Return the (X, Y) coordinate for the center point of the cell that contains the specified text.  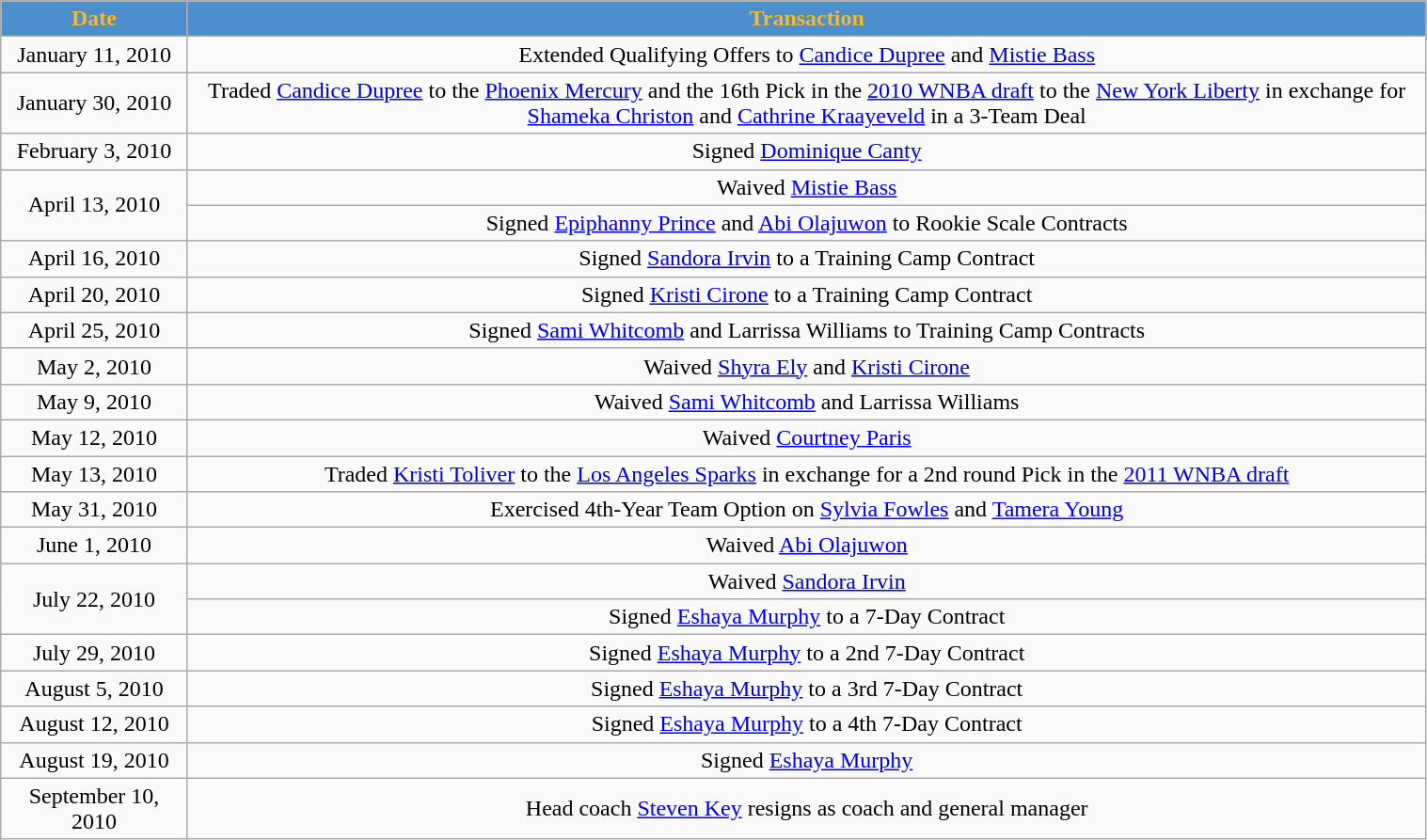
Waived Shyra Ely and Kristi Cirone (807, 366)
July 29, 2010 (94, 653)
Signed Epiphanny Prince and Abi Olajuwon to Rookie Scale Contracts (807, 223)
Head coach Steven Key resigns as coach and general manager (807, 809)
April 25, 2010 (94, 330)
January 11, 2010 (94, 55)
May 31, 2010 (94, 510)
February 3, 2010 (94, 151)
August 12, 2010 (94, 724)
April 16, 2010 (94, 259)
Signed Eshaya Murphy to a 4th 7-Day Contract (807, 724)
Signed Eshaya Murphy to a 7-Day Contract (807, 617)
Exercised 4th-Year Team Option on Sylvia Fowles and Tamera Young (807, 510)
May 9, 2010 (94, 402)
Transaction (807, 19)
Traded Kristi Toliver to the Los Angeles Sparks in exchange for a 2nd round Pick in the 2011 WNBA draft (807, 473)
May 12, 2010 (94, 437)
Waived Sandora Irvin (807, 581)
April 20, 2010 (94, 294)
April 13, 2010 (94, 205)
Signed Eshaya Murphy to a 3rd 7-Day Contract (807, 689)
Signed Eshaya Murphy (807, 760)
Signed Sami Whitcomb and Larrissa Williams to Training Camp Contracts (807, 330)
Waived Courtney Paris (807, 437)
Waived Sami Whitcomb and Larrissa Williams (807, 402)
Waived Mistie Bass (807, 187)
January 30, 2010 (94, 103)
May 13, 2010 (94, 473)
September 10, 2010 (94, 809)
August 5, 2010 (94, 689)
August 19, 2010 (94, 760)
Signed Kristi Cirone to a Training Camp Contract (807, 294)
June 1, 2010 (94, 546)
Signed Eshaya Murphy to a 2nd 7-Day Contract (807, 653)
Waived Abi Olajuwon (807, 546)
Signed Dominique Canty (807, 151)
July 22, 2010 (94, 599)
Extended Qualifying Offers to Candice Dupree and Mistie Bass (807, 55)
Signed Sandora Irvin to a Training Camp Contract (807, 259)
Date (94, 19)
May 2, 2010 (94, 366)
